Output the (X, Y) coordinate of the center of the cell containing the given text.  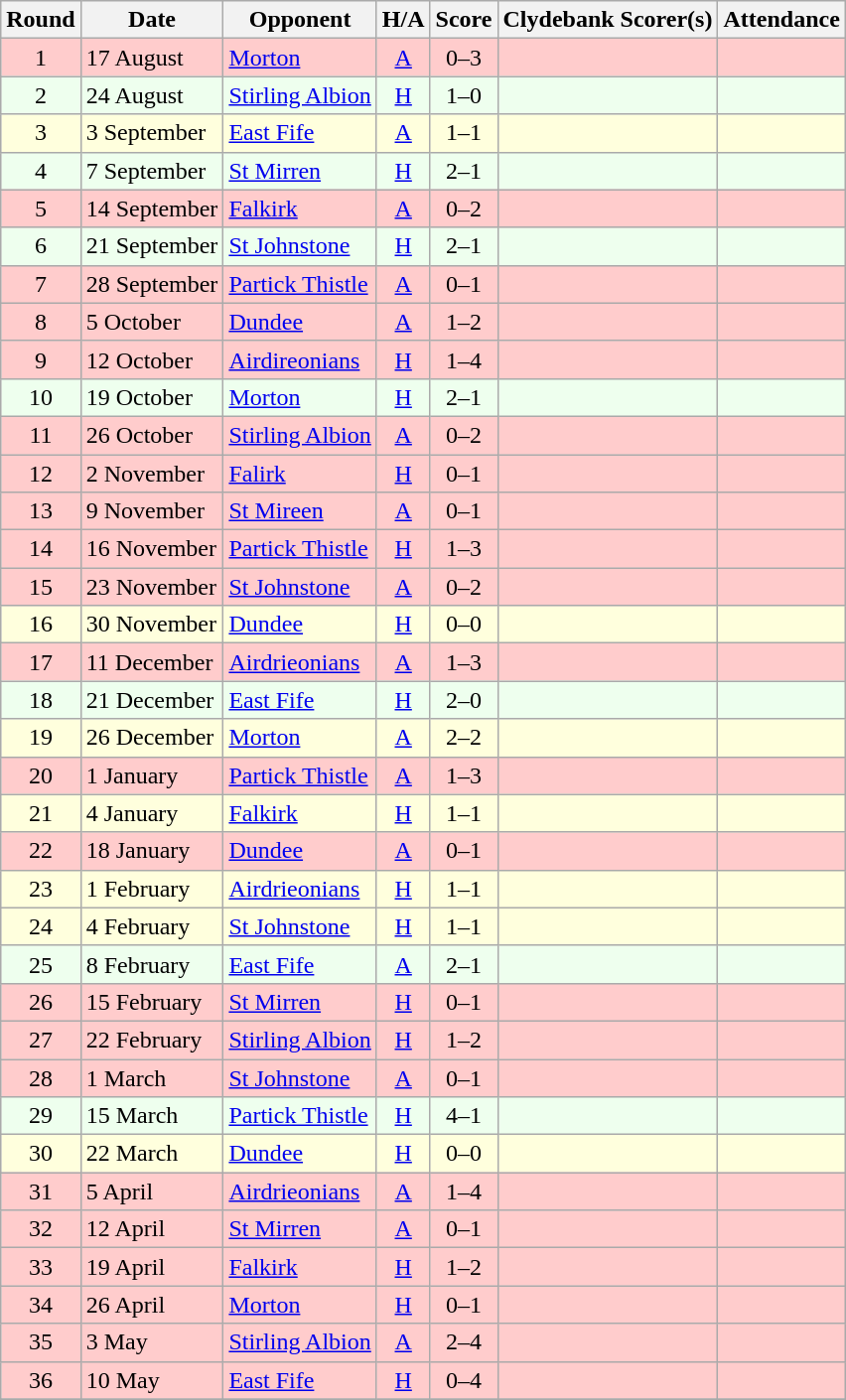
25 (41, 964)
7 September (152, 171)
31 (41, 1191)
12 (41, 474)
30 (41, 1154)
3 May (152, 1342)
18 January (152, 851)
4–1 (464, 1116)
7 (41, 284)
19 April (152, 1267)
18 (41, 700)
1 January (152, 775)
4 January (152, 813)
28 September (152, 284)
15 February (152, 1002)
15 March (152, 1116)
16 (41, 625)
Date (152, 20)
1 (41, 58)
12 October (152, 359)
Airdireonians (300, 359)
2 (41, 95)
0–3 (464, 58)
11 (41, 435)
Round (41, 20)
11 December (152, 662)
Opponent (300, 20)
Score (464, 20)
22 February (152, 1040)
10 May (152, 1380)
21 September (152, 246)
26 October (152, 435)
26 December (152, 738)
36 (41, 1380)
26 (41, 1002)
21 (41, 813)
23 November (152, 587)
22 March (152, 1154)
13 (41, 511)
24 August (152, 95)
H/A (403, 20)
14 (41, 549)
Attendance (781, 20)
12 April (152, 1229)
32 (41, 1229)
St Mireen (300, 511)
Falirk (300, 474)
17 (41, 662)
2–4 (464, 1342)
10 (41, 397)
15 (41, 587)
1–0 (464, 95)
4 February (152, 926)
23 (41, 889)
19 (41, 738)
21 December (152, 700)
29 (41, 1116)
19 October (152, 397)
20 (41, 775)
35 (41, 1342)
8 February (152, 964)
Clydebank Scorer(s) (608, 20)
2 November (152, 474)
2–2 (464, 738)
24 (41, 926)
34 (41, 1305)
5 October (152, 322)
1 March (152, 1077)
1 February (152, 889)
16 November (152, 549)
28 (41, 1077)
8 (41, 322)
2–0 (464, 700)
3 (41, 133)
3 September (152, 133)
5 April (152, 1191)
27 (41, 1040)
22 (41, 851)
4 (41, 171)
33 (41, 1267)
6 (41, 246)
26 April (152, 1305)
0–4 (464, 1380)
30 November (152, 625)
14 September (152, 209)
9 (41, 359)
17 August (152, 58)
5 (41, 209)
9 November (152, 511)
